From the cell containing the given text, extract its center point as [x, y] coordinate. 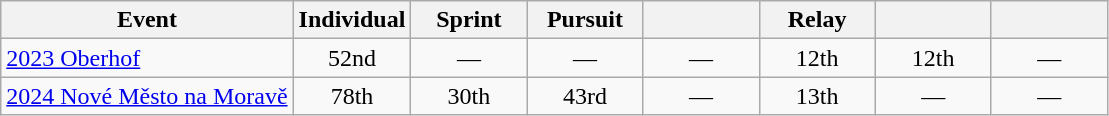
43rd [585, 96]
Event [147, 20]
13th [817, 96]
2024 Nové Město na Moravě [147, 96]
Sprint [469, 20]
Pursuit [585, 20]
2023 Oberhof [147, 58]
Relay [817, 20]
52nd [352, 58]
Individual [352, 20]
30th [469, 96]
78th [352, 96]
